Find where the given text appears and provide that cell's center as (X, Y) coordinate. 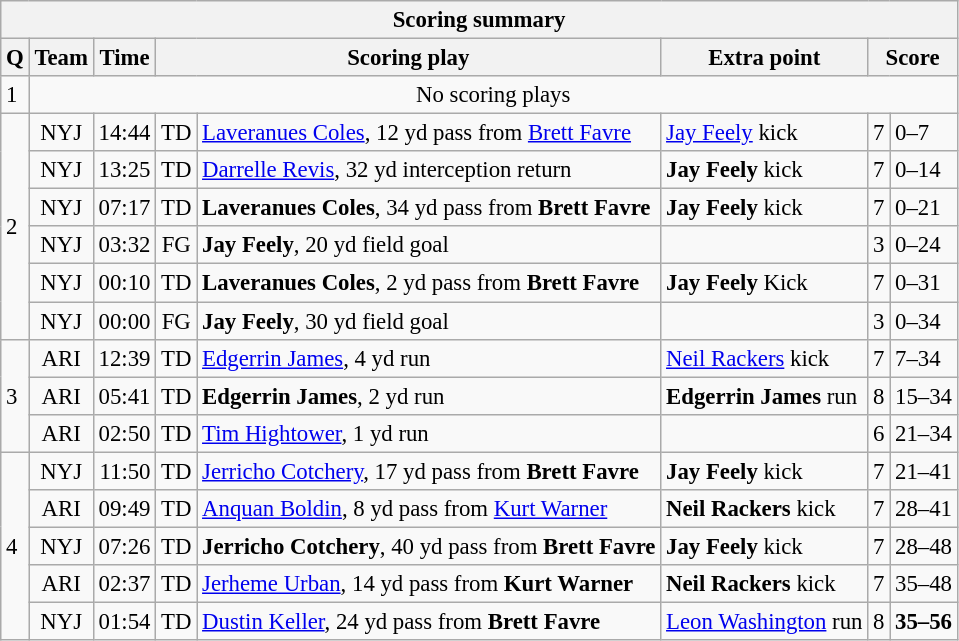
35–48 (924, 584)
Time (124, 58)
01:54 (124, 621)
Edgerrin James run (764, 396)
Laveranues Coles, 34 yd pass from Brett Favre (429, 208)
02:50 (124, 433)
21–34 (924, 433)
Jerricho Cotchery, 40 yd pass from Brett Favre (429, 546)
0–31 (924, 283)
Team (61, 58)
00:00 (124, 321)
12:39 (124, 358)
Q (15, 58)
0–21 (924, 208)
Scoring summary (480, 20)
0–24 (924, 245)
6 (879, 433)
Laveranues Coles, 2 yd pass from Brett Favre (429, 283)
15–34 (924, 396)
13:25 (124, 170)
Jay Feely, 20 yd field goal (429, 245)
14:44 (124, 133)
Darrelle Revis, 32 yd interception return (429, 170)
Leon Washington run (764, 621)
07:17 (124, 208)
Scoring play (408, 58)
4 (15, 546)
Extra point (764, 58)
Dustin Keller, 24 yd pass from Brett Favre (429, 621)
05:41 (124, 396)
21–41 (924, 471)
Anquan Boldin, 8 yd pass from Kurt Warner (429, 509)
0–34 (924, 321)
Edgerrin James, 2 yd run (429, 396)
07:26 (124, 546)
Jay Feely, 30 yd field goal (429, 321)
0–7 (924, 133)
00:10 (124, 283)
Jerricho Cotchery, 17 yd pass from Brett Favre (429, 471)
11:50 (124, 471)
0–14 (924, 170)
Tim Hightower, 1 yd run (429, 433)
28–41 (924, 509)
2 (15, 227)
1 (15, 95)
Score (913, 58)
02:37 (124, 584)
28–48 (924, 546)
35–56 (924, 621)
7–34 (924, 358)
Edgerrin James, 4 yd run (429, 358)
09:49 (124, 509)
03:32 (124, 245)
No scoring plays (493, 95)
Jerheme Urban, 14 yd pass from Kurt Warner (429, 584)
Laveranues Coles, 12 yd pass from Brett Favre (429, 133)
Jay Feely Kick (764, 283)
